Return (X, Y) of the center of cell containing provided text 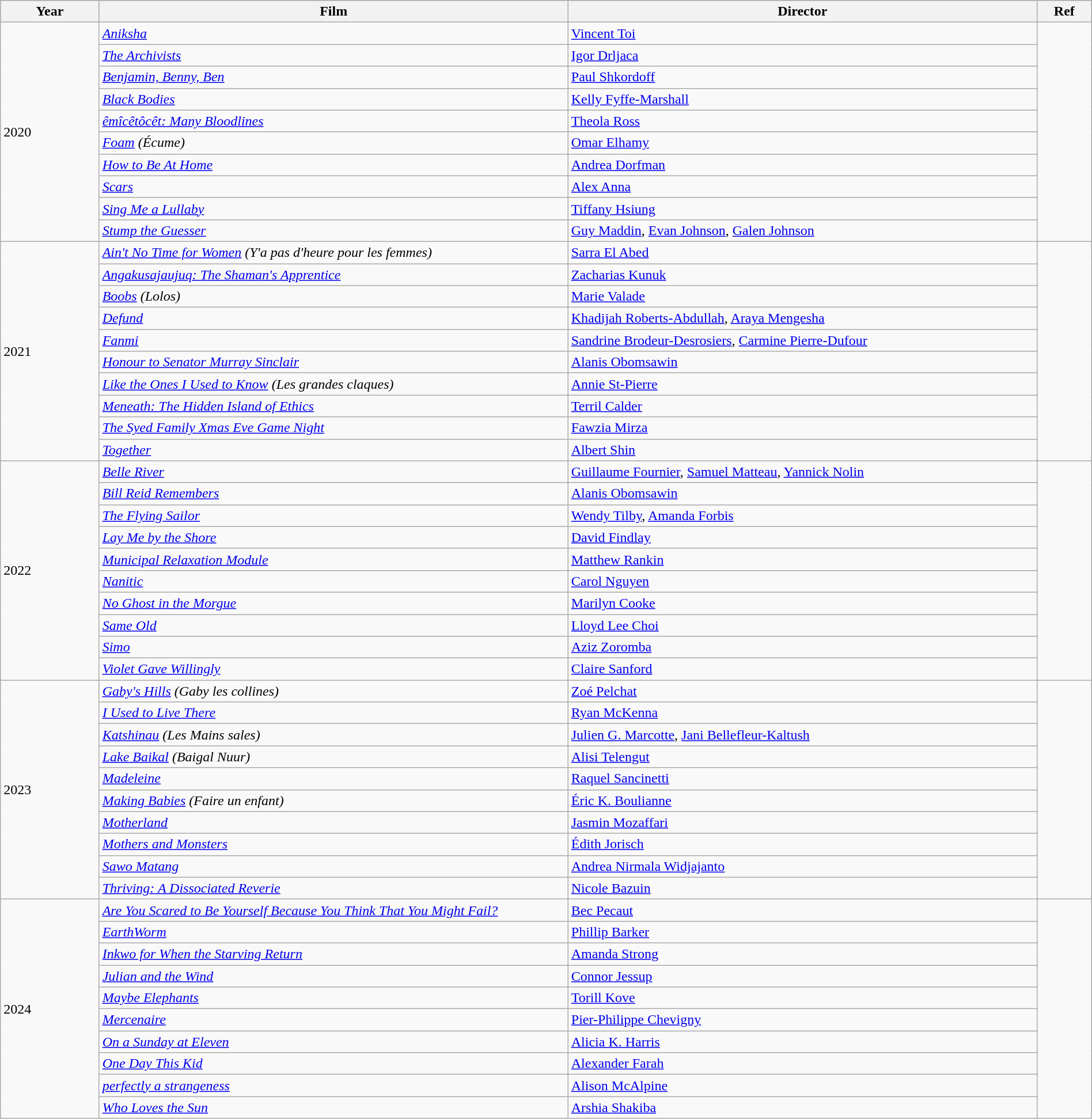
Édith Jorisch (802, 844)
Inkwo for When the Starving Return (333, 954)
Nanitic (333, 581)
Marie Valade (802, 297)
Julian and the Wind (333, 976)
Making Babies (Faire un enfant) (333, 801)
Theola Ross (802, 121)
Khadijah Roberts-Abdullah, Araya Mengesha (802, 318)
Stump the Guesser (333, 230)
Ryan McKenna (802, 713)
Raquel Sancinetti (802, 779)
Carol Nguyen (802, 581)
Alex Anna (802, 187)
Arshia Shakiba (802, 1107)
Alisi Telengut (802, 757)
Benjamin, Benny, Ben (333, 77)
Sandrine Brodeur-Desrosiers, Carmine Pierre-Dufour (802, 340)
Andrea Dorfman (802, 165)
Zacharias Kunuk (802, 275)
Nicole Bazuin (802, 888)
Kelly Fyffe-Marshall (802, 99)
Film (333, 12)
I Used to Live There (333, 713)
Alicia K. Harris (802, 1042)
David Findlay (802, 537)
Ref (1064, 12)
Igor Drljaca (802, 55)
Matthew Rankin (802, 559)
Same Old (333, 625)
Ain't No Time for Women (Y'a pas d'heure pour les femmes) (333, 252)
Connor Jessup (802, 976)
Mercenaire (333, 1020)
Scars (333, 187)
Aniksha (333, 33)
Bill Reid Remembers (333, 494)
Fanmi (333, 340)
Are You Scared to Be Yourself Because You Think That You Might Fail? (333, 910)
Marilyn Cooke (802, 603)
Katshinau (Les Mains sales) (333, 735)
2023 (50, 790)
Jasmin Mozaffari (802, 822)
One Day This Kid (333, 1064)
Together (333, 450)
Aziz Zoromba (802, 647)
Belle River (333, 472)
Guy Maddin, Evan Johnson, Galen Johnson (802, 230)
Fawzia Mirza (802, 428)
Andrea Nirmala Widjajanto (802, 866)
Pier-Philippe Chevigny (802, 1020)
Terril Calder (802, 406)
Violet Gave Willingly (333, 669)
Paul Shkordoff (802, 77)
Omar Elhamy (802, 143)
On a Sunday at Eleven (333, 1042)
Angakusajaujuq: The Shaman's Apprentice (333, 275)
Claire Sanford (802, 669)
No Ghost in the Morgue (333, 603)
êmîcêtôcêt: Many Bloodlines (333, 121)
Defund (333, 318)
Sing Me a Lullaby (333, 208)
Like the Ones I Used to Know (Les grandes claques) (333, 384)
Vincent Toi (802, 33)
Sawo Matang (333, 866)
2021 (50, 351)
Madeleine (333, 779)
Honour to Senator Murray Sinclair (333, 362)
2022 (50, 570)
Torill Kove (802, 998)
Who Loves the Sun (333, 1107)
Alexander Farah (802, 1064)
2020 (50, 132)
Zoé Pelchat (802, 691)
Gaby's Hills (Gaby les collines) (333, 691)
Motherland (333, 822)
Annie St-Pierre (802, 384)
Black Bodies (333, 99)
Director (802, 12)
Tiffany Hsiung (802, 208)
Alison McAlpine (802, 1086)
2024 (50, 1009)
Bec Pecaut (802, 910)
Albert Shin (802, 450)
Phillip Barker (802, 932)
Julien G. Marcotte, Jani Bellefleur-Kaltush (802, 735)
perfectly a strangeness (333, 1086)
Maybe Elephants (333, 998)
Boobs (Lolos) (333, 297)
Year (50, 12)
Thriving: A Dissociated Reverie (333, 888)
The Archivists (333, 55)
Foam (Écume) (333, 143)
EarthWorm (333, 932)
Lay Me by the Shore (333, 537)
Sarra El Abed (802, 252)
The Flying Sailor (333, 515)
Lloyd Lee Choi (802, 625)
Wendy Tilby, Amanda Forbis (802, 515)
Lake Baikal (Baigal Nuur) (333, 757)
Guillaume Fournier, Samuel Matteau, Yannick Nolin (802, 472)
Mothers and Monsters (333, 844)
Municipal Relaxation Module (333, 559)
Simo (333, 647)
Amanda Strong (802, 954)
How to Be At Home (333, 165)
Meneath: The Hidden Island of Ethics (333, 406)
Éric K. Boulianne (802, 801)
The Syed Family Xmas Eve Game Night (333, 428)
